From the cell containing the given text, extract its center point as [x, y] coordinate. 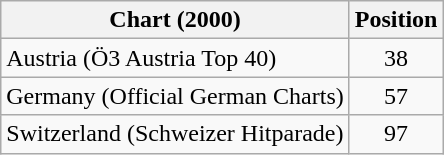
57 [396, 96]
Germany (Official German Charts) [175, 96]
Position [396, 20]
38 [396, 58]
Austria (Ö3 Austria Top 40) [175, 58]
Switzerland (Schweizer Hitparade) [175, 134]
97 [396, 134]
Chart (2000) [175, 20]
